Return [X, Y] of the center of cell containing provided text 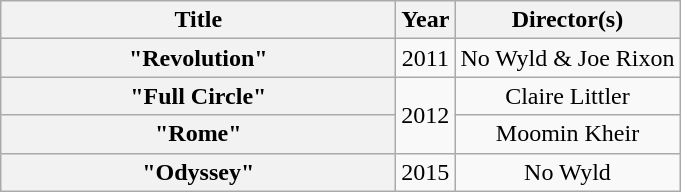
"Odyssey" [198, 172]
"Rome" [198, 134]
Claire Littler [568, 96]
"Revolution" [198, 58]
Title [198, 20]
No Wyld & Joe Rixon [568, 58]
No Wyld [568, 172]
2015 [426, 172]
Director(s) [568, 20]
Year [426, 20]
2011 [426, 58]
"Full Circle" [198, 96]
Moomin Kheir [568, 134]
2012 [426, 115]
